Provide the (x, y) coordinate of the cell's center where the given text is located.  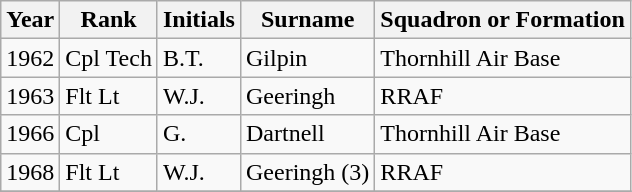
B.T. (198, 58)
Squadron or Formation (503, 20)
Geeringh (3) (307, 172)
Initials (198, 20)
Geeringh (307, 96)
1962 (30, 58)
Surname (307, 20)
1968 (30, 172)
1966 (30, 134)
G. (198, 134)
Year (30, 20)
Gilpin (307, 58)
Cpl (109, 134)
1963 (30, 96)
Dartnell (307, 134)
Rank (109, 20)
Cpl Tech (109, 58)
